From the cell containing the given text, extract its center point as [X, Y] coordinate. 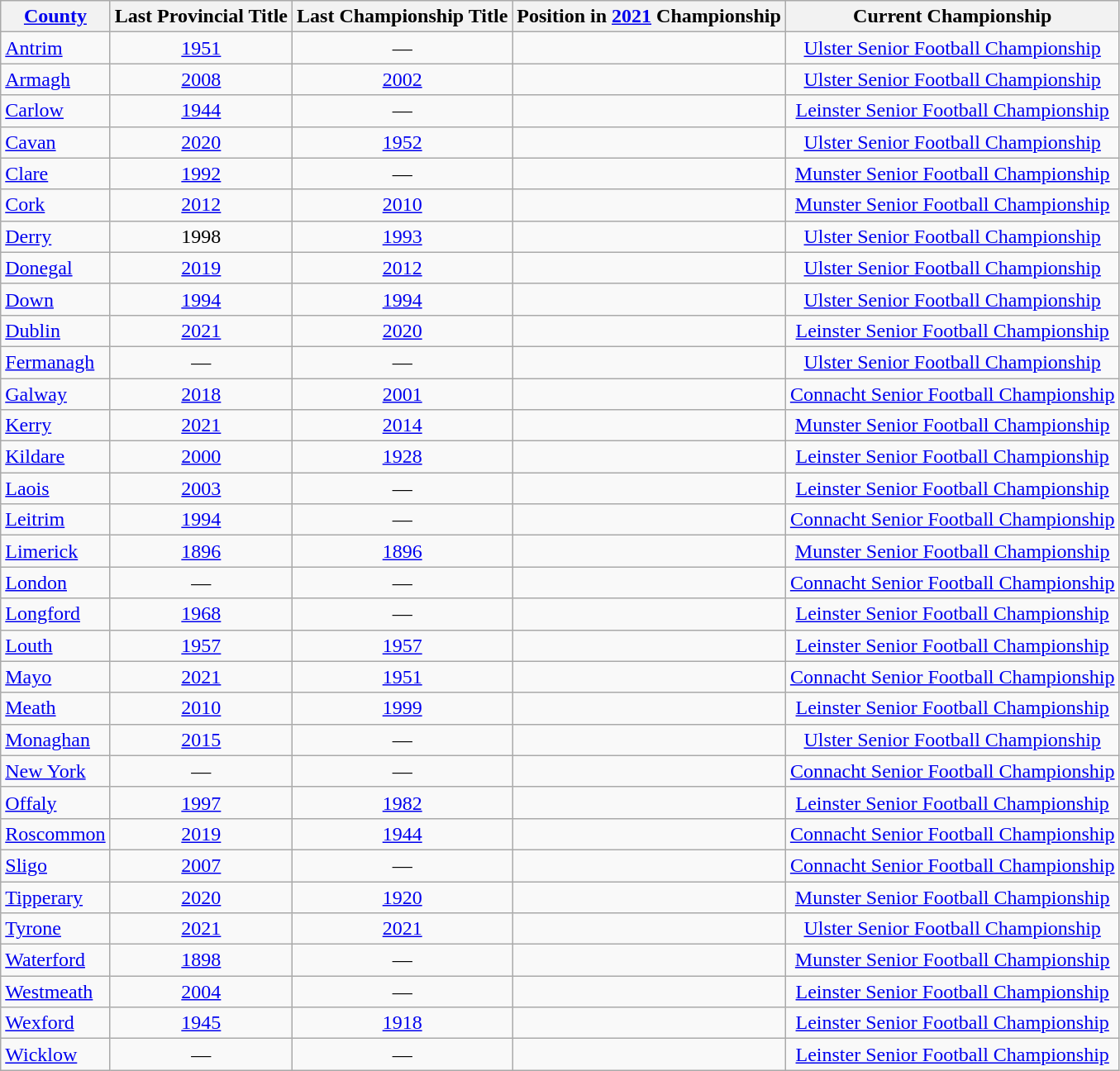
Laois [55, 488]
Offaly [55, 802]
Carlow [55, 111]
Monaghan [55, 740]
Waterford [55, 960]
Leitrim [55, 520]
1992 [201, 174]
Armagh [55, 79]
Last Championship Title [403, 17]
Dublin [55, 331]
Derry [55, 236]
Galway [55, 394]
Last Provincial Title [201, 17]
Longford [55, 614]
Limerick [55, 551]
1997 [201, 802]
New York [55, 771]
1993 [403, 236]
Cavan [55, 142]
Current Championship [952, 17]
Down [55, 299]
Meath [55, 708]
1945 [201, 1023]
Mayo [55, 677]
Tipperary [55, 897]
Clare [55, 174]
London [55, 583]
1999 [403, 708]
Westmeath [55, 992]
Louth [55, 645]
Roscommon [55, 834]
1898 [201, 960]
2002 [403, 79]
2001 [403, 394]
Position in 2021 Championship [650, 17]
2018 [201, 394]
Kildare [55, 457]
Wicklow [55, 1054]
1952 [403, 142]
Cork [55, 205]
1918 [403, 1023]
1928 [403, 457]
2014 [403, 426]
2000 [201, 457]
Tyrone [55, 929]
Sligo [55, 865]
1998 [201, 236]
Kerry [55, 426]
2003 [201, 488]
Wexford [55, 1023]
Fermanagh [55, 362]
2015 [201, 740]
1982 [403, 802]
2007 [201, 865]
1968 [201, 614]
2008 [201, 79]
Donegal [55, 268]
County [55, 17]
2004 [201, 992]
Antrim [55, 48]
1920 [403, 897]
